Return the [X, Y] coordinate for the center point of the cell that contains the specified text.  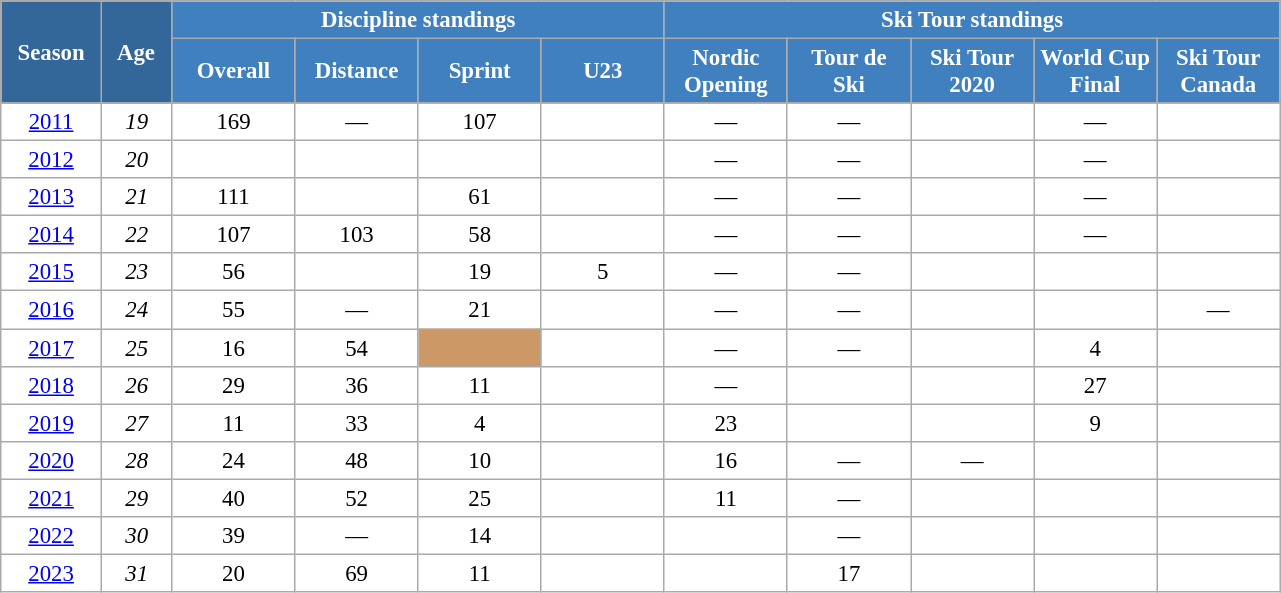
Age [136, 52]
52 [356, 498]
2019 [52, 423]
103 [356, 235]
26 [136, 385]
Tour deSki [848, 72]
2018 [52, 385]
22 [136, 235]
36 [356, 385]
Distance [356, 72]
Overall [234, 72]
9 [1096, 423]
2022 [52, 536]
Discipline standings [418, 20]
33 [356, 423]
31 [136, 573]
Season [52, 52]
17 [848, 573]
55 [234, 310]
2011 [52, 122]
2023 [52, 573]
World CupFinal [1096, 72]
111 [234, 197]
U23 [602, 72]
10 [480, 460]
2012 [52, 160]
2020 [52, 460]
14 [480, 536]
Sprint [480, 72]
NordicOpening [726, 72]
Ski TourCanada [1218, 72]
61 [480, 197]
Ski Tour standings [972, 20]
2014 [52, 235]
Ski Tour2020 [972, 72]
2013 [52, 197]
5 [602, 273]
2017 [52, 348]
69 [356, 573]
48 [356, 460]
28 [136, 460]
2021 [52, 498]
2015 [52, 273]
169 [234, 122]
40 [234, 498]
2016 [52, 310]
54 [356, 348]
39 [234, 536]
56 [234, 273]
30 [136, 536]
58 [480, 235]
